Identify which cell holds the provided text, then report its [X, Y] central coordinate. 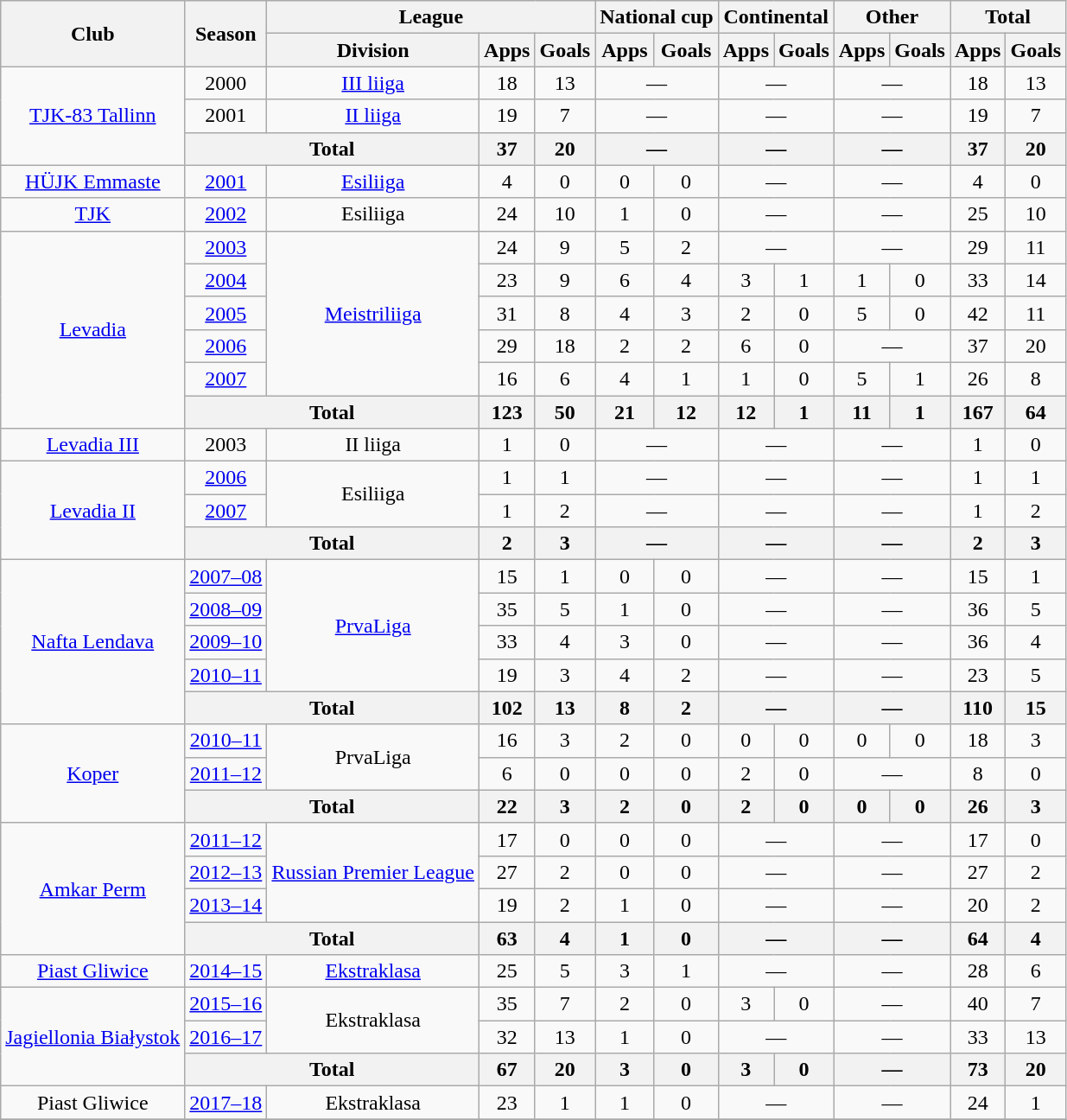
123 [507, 412]
31 [507, 313]
Levadia III [93, 445]
TJK [93, 214]
63 [507, 938]
2009–10 [226, 642]
2017–18 [226, 1103]
73 [978, 1070]
2005 [226, 313]
2015–16 [226, 1004]
50 [565, 412]
102 [507, 708]
Nafta Lendava [93, 642]
Club [93, 34]
2013–14 [226, 905]
167 [978, 412]
HÜJK Emmaste [93, 181]
2012–13 [226, 872]
2007–08 [226, 576]
Division [373, 50]
Meistriliiga [373, 313]
28 [978, 971]
Jagiellonia Białystok [93, 1037]
67 [507, 1070]
40 [978, 1004]
32 [507, 1037]
2016–17 [226, 1037]
League [431, 17]
42 [978, 313]
Koper [93, 773]
Other [892, 17]
2002 [226, 214]
110 [978, 708]
2014–15 [226, 971]
21 [625, 412]
Amkar Perm [93, 888]
Levadia II [93, 511]
Russian Premier League [373, 872]
Continental [776, 17]
2004 [226, 280]
22 [507, 806]
III liiga [373, 83]
TJK-83 Tallinn [93, 116]
14 [1036, 280]
National cup [657, 17]
Season [226, 34]
2008–09 [226, 609]
Levadia [93, 329]
2000 [226, 83]
